Return (X, Y) of the center of cell containing provided text 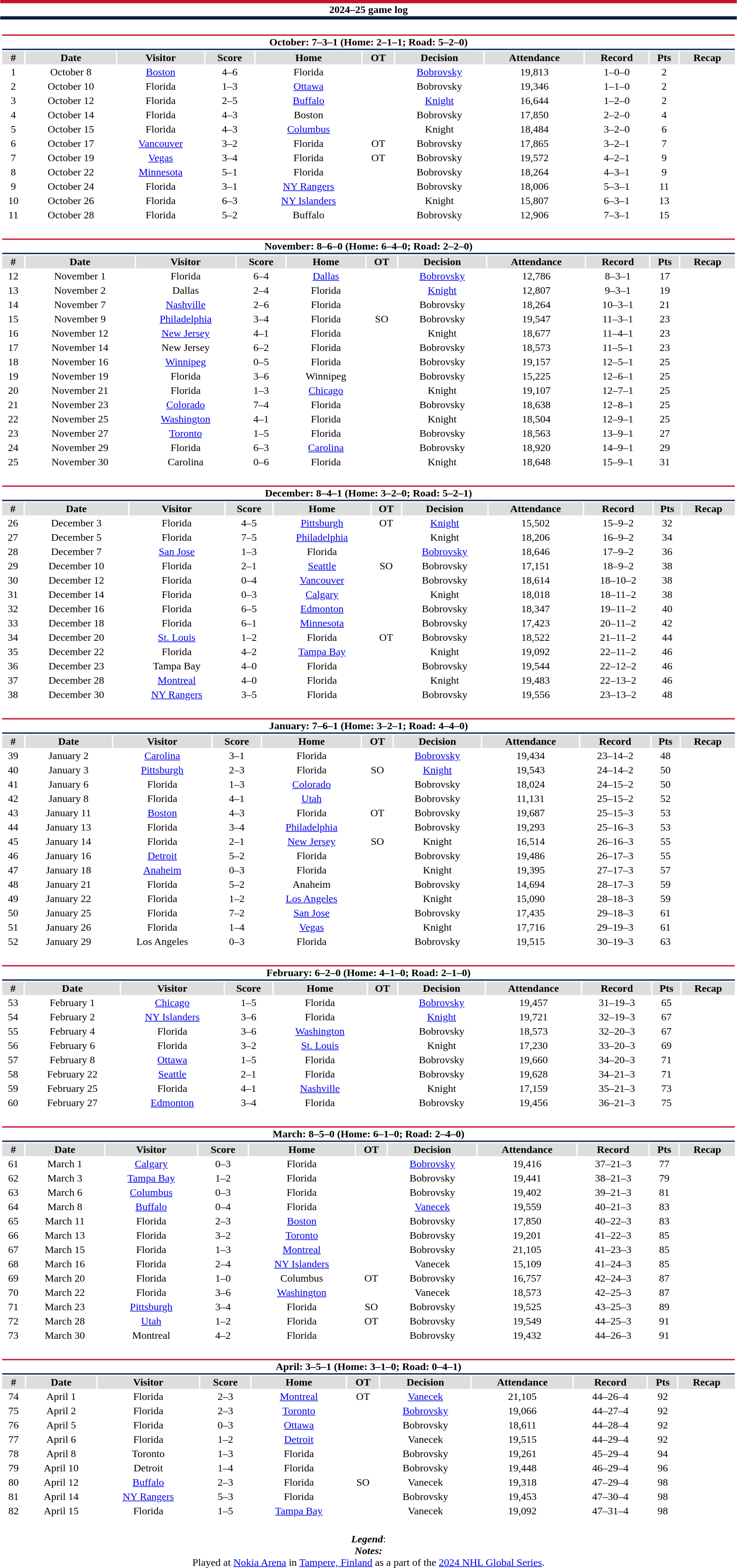
34–20–3 (617, 1060)
November 9 (80, 319)
19,318 (522, 1482)
February 25 (73, 1089)
49 (13, 899)
4–6 (230, 72)
11–5–1 (617, 348)
March 23 (65, 1307)
32–19–3 (617, 1017)
19,107 (536, 390)
3 (13, 101)
23–13–2 (618, 695)
2024–25 game log (368, 10)
19,687 (531, 813)
5–3–1 (617, 187)
19,525 (527, 1307)
36–21–3 (617, 1103)
24–14–2 (615, 770)
February 2 (73, 1017)
43–25–3 (613, 1307)
19,261 (522, 1454)
18,648 (536, 462)
November 12 (80, 333)
7–2 (236, 913)
37–21–3 (613, 1164)
14–9–1 (617, 448)
35–21–3 (617, 1089)
39 (13, 756)
44–28–4 (611, 1425)
19,556 (536, 695)
42–24–3 (613, 1279)
58 (13, 1074)
24–15–2 (615, 785)
January 14 (68, 842)
November 30 (80, 462)
12 (13, 276)
18,024 (531, 785)
40–22–3 (613, 1221)
19,453 (522, 1497)
October 12 (71, 101)
29–19–3 (615, 928)
76 (13, 1425)
31–19–3 (617, 1003)
April 10 (61, 1468)
November 27 (80, 434)
April 1 (61, 1396)
5–3 (226, 1497)
4–3–1 (617, 172)
15–9–2 (618, 523)
28 (13, 552)
19,628 (533, 1074)
54 (13, 1017)
March 22 (65, 1292)
12,807 (536, 291)
41–24–3 (613, 1264)
39–21–3 (613, 1193)
20–11–2 (618, 623)
0–5 (261, 362)
78 (13, 1454)
3–5 (249, 695)
January 29 (68, 941)
7–4 (261, 405)
October: 7–3–1 (Home: 2–1–1; Road: 5–2–0) (368, 42)
March 6 (65, 1193)
October 14 (71, 115)
96 (663, 1468)
60 (13, 1103)
1–0–0 (617, 72)
18,522 (536, 637)
33–20–3 (617, 1045)
34–21–3 (617, 1074)
11–4–1 (617, 333)
35 (13, 652)
23–14–2 (615, 756)
January 2 (68, 756)
3–2–1 (617, 143)
15,090 (531, 899)
28–18–3 (615, 899)
29–18–3 (615, 913)
19,457 (533, 1003)
19,813 (534, 72)
38–21–3 (613, 1178)
18,920 (536, 448)
November 16 (80, 362)
19,721 (533, 1017)
April 5 (61, 1425)
17,423 (536, 623)
February 4 (73, 1032)
December 10 (76, 566)
18,563 (536, 434)
47–31–4 (611, 1511)
February 8 (73, 1060)
December 28 (76, 681)
April 8 (61, 1454)
18,614 (536, 580)
44–26–3 (613, 1336)
October 15 (71, 130)
40–21–3 (613, 1207)
January 22 (68, 899)
28–17–3 (615, 884)
April 12 (61, 1482)
68 (13, 1264)
6–4 (261, 276)
December 20 (76, 637)
4–5 (249, 523)
25–16–3 (615, 827)
19,066 (522, 1411)
8–3–1 (617, 276)
42–25–3 (613, 1292)
January 25 (68, 913)
December 5 (76, 538)
26–17–3 (615, 856)
19,402 (527, 1193)
October 8 (71, 72)
18,347 (536, 609)
January: 7–6–1 (Home: 3–2–1; Road: 4–4–0) (368, 726)
32–20–3 (617, 1032)
94 (663, 1454)
January 18 (68, 870)
April 14 (61, 1497)
January 21 (68, 884)
19,486 (531, 856)
6–5 (249, 609)
5 (13, 130)
1–0 (223, 1279)
47–29–4 (611, 1482)
24 (13, 448)
December 16 (76, 609)
41 (13, 785)
15,502 (536, 523)
8 (13, 172)
16,644 (534, 101)
November 7 (80, 305)
October 17 (71, 143)
February 27 (73, 1103)
19,157 (536, 362)
November 23 (80, 405)
14,694 (531, 884)
19,660 (533, 1060)
February 1 (73, 1003)
1 (13, 72)
19,346 (534, 86)
45–29–4 (611, 1454)
December 18 (76, 623)
21–11–2 (618, 637)
22 (13, 419)
12,786 (536, 276)
January 3 (68, 770)
November 29 (80, 448)
November 2 (80, 291)
18–9–2 (618, 566)
April 2 (61, 1411)
1–1–0 (617, 86)
March 28 (65, 1321)
18,006 (534, 187)
13–9–1 (617, 434)
December 12 (76, 580)
10 (13, 201)
18,677 (536, 333)
44–27–4 (611, 1411)
19,559 (527, 1207)
March 30 (65, 1336)
16,514 (531, 842)
14 (13, 305)
25–15–2 (615, 799)
November 21 (80, 390)
27–17–3 (615, 870)
April 15 (61, 1511)
October 28 (71, 215)
12,906 (534, 215)
December 23 (76, 666)
64 (13, 1207)
70 (13, 1292)
19,456 (533, 1103)
5–1 (230, 172)
January 13 (68, 827)
17,230 (533, 1045)
19,201 (527, 1235)
October 22 (71, 172)
16,757 (527, 1279)
22–12–2 (618, 666)
19,395 (531, 870)
37 (13, 681)
April: 3–5–1 (Home: 3–1–0; Road: 0–4–1) (368, 1367)
January 16 (68, 856)
44–26–4 (611, 1396)
18,504 (536, 419)
12–8–1 (617, 405)
February: 6–2–0 (Home: 4–1–0; Road: 2–1–0) (368, 973)
41–22–3 (613, 1235)
19,434 (531, 756)
6–1 (249, 623)
February 6 (73, 1045)
March 13 (65, 1235)
26–16–3 (615, 842)
12–7–1 (617, 390)
11,131 (531, 799)
October 10 (71, 86)
19,543 (531, 770)
October 24 (71, 187)
December 30 (76, 695)
12–6–1 (617, 377)
33 (13, 623)
12–9–1 (617, 419)
December 22 (76, 652)
10–3–1 (617, 305)
6–2 (261, 348)
15,109 (527, 1264)
December 3 (76, 523)
72 (13, 1321)
December 7 (76, 552)
17,151 (536, 566)
47 (13, 870)
18,018 (536, 595)
30 (13, 580)
March 11 (65, 1221)
1–2–0 (617, 101)
18,611 (522, 1425)
March 3 (65, 1178)
16–9–2 (618, 538)
41–23–3 (613, 1250)
January 6 (68, 785)
6–3–1 (617, 201)
17,159 (533, 1089)
3–2–0 (617, 130)
45 (13, 842)
4–2–1 (617, 158)
19–11–2 (618, 609)
18–10–2 (618, 580)
12–5–1 (617, 362)
18,646 (536, 552)
19,483 (536, 681)
October 26 (71, 201)
44–25–3 (613, 1321)
56 (13, 1045)
2–6 (261, 305)
19,544 (536, 666)
15,807 (534, 201)
March 15 (65, 1250)
March 16 (65, 1264)
April 6 (61, 1440)
November 14 (80, 348)
March: 8–5–0 (Home: 6–1–0; Road: 2–4–0) (368, 1134)
47–30–4 (611, 1497)
November: 8–6–0 (Home: 6–4–0; Road: 2–2–0) (368, 246)
January 8 (68, 799)
February 22 (73, 1074)
17,865 (534, 143)
18,638 (536, 405)
January 26 (68, 928)
80 (13, 1482)
30–19–3 (615, 941)
October 19 (71, 158)
December: 8–4–1 (Home: 3–2–0; Road: 5–2–1) (368, 493)
November 1 (80, 276)
2–2–0 (617, 115)
15,225 (536, 377)
66 (13, 1235)
19,441 (527, 1178)
17–9–2 (618, 552)
18,206 (536, 538)
22–11–2 (618, 652)
15–9–1 (617, 462)
51 (13, 928)
2–5 (230, 101)
46–29–4 (611, 1468)
7–5 (249, 538)
18,484 (534, 130)
11–3–1 (617, 319)
44–29–4 (611, 1440)
18–11–2 (618, 595)
19,547 (536, 319)
March 20 (65, 1279)
74 (13, 1396)
82 (13, 1511)
0–6 (261, 462)
7–3–1 (617, 215)
19,293 (531, 827)
19,416 (527, 1164)
December 14 (76, 595)
19,549 (527, 1321)
20 (13, 390)
18 (13, 362)
January 11 (68, 813)
22–13–2 (618, 681)
March 1 (65, 1164)
62 (13, 1178)
March 8 (65, 1207)
89 (664, 1307)
November 19 (80, 377)
19,432 (527, 1336)
16 (13, 333)
17,435 (531, 913)
November 25 (80, 419)
19,448 (522, 1468)
25–15–3 (615, 813)
43 (13, 813)
26 (13, 523)
9–3–1 (617, 291)
17,716 (531, 928)
19,572 (534, 158)
